Scan for the cell matching the given text and deliver its [X, Y] coordinate at center. 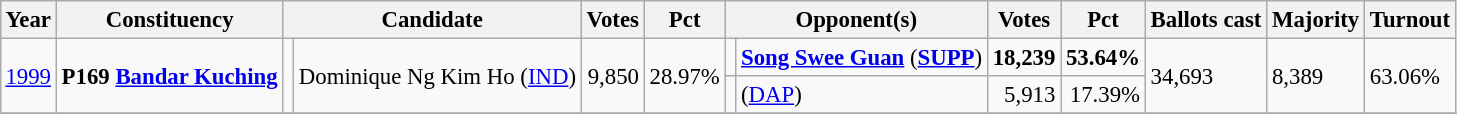
Song Swee Guan (SUPP) [862, 57]
53.64% [1104, 57]
Dominique Ng Kim Ho (IND) [438, 76]
Year [28, 20]
34,693 [1206, 76]
5,913 [1024, 95]
(DAP) [862, 95]
9,850 [612, 76]
63.06% [1410, 76]
1999 [28, 76]
Candidate [432, 20]
18,239 [1024, 57]
17.39% [1104, 95]
28.97% [684, 76]
Majority [1316, 20]
Ballots cast [1206, 20]
8,389 [1316, 76]
P169 Bandar Kuching [170, 76]
Turnout [1410, 20]
Constituency [170, 20]
Opponent(s) [856, 20]
